For the text-containing cell, return its midpoint in [x, y] coordinate format. 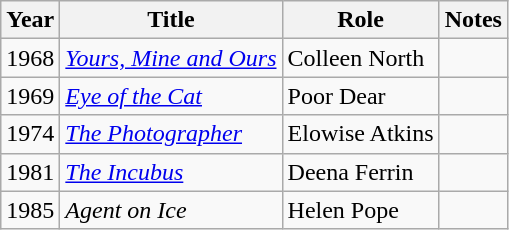
1981 [30, 172]
1968 [30, 58]
Helen Pope [360, 210]
1985 [30, 210]
Eye of the Cat [171, 96]
Year [30, 20]
Notes [473, 20]
Title [171, 20]
Elowise Atkins [360, 134]
Colleen North [360, 58]
1974 [30, 134]
1969 [30, 96]
Role [360, 20]
Deena Ferrin [360, 172]
Yours, Mine and Ours [171, 58]
Agent on Ice [171, 210]
The Incubus [171, 172]
Poor Dear [360, 96]
The Photographer [171, 134]
